Capture the cell that displays the provided text and extract its (X, Y) central coordinate. 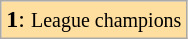
1: League champions (94, 20)
